Search for the cell housing the specified text and yield its (x, y) center coordinate. 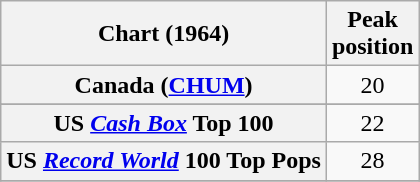
20 (372, 85)
US Record World 100 Top Pops (164, 161)
28 (372, 161)
Canada (CHUM) (164, 85)
US Cash Box Top 100 (164, 123)
22 (372, 123)
Chart (1964) (164, 34)
Peakposition (372, 34)
